Capture the cell that displays the provided text and extract its (X, Y) central coordinate. 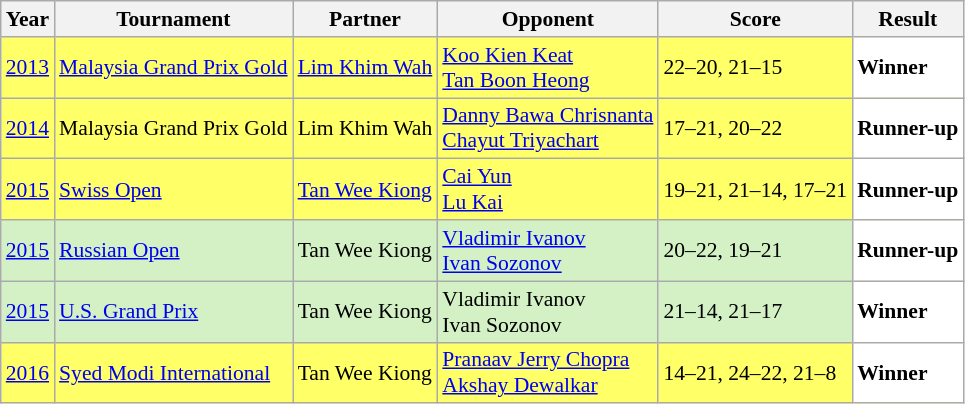
21–14, 21–17 (755, 312)
Partner (366, 19)
U.S. Grand Prix (174, 312)
2013 (28, 68)
19–21, 21–14, 17–21 (755, 190)
Result (908, 19)
Cai Yun Lu Kai (548, 190)
Score (755, 19)
2016 (28, 372)
Tournament (174, 19)
Opponent (548, 19)
14–21, 24–22, 21–8 (755, 372)
Russian Open (174, 250)
20–22, 19–21 (755, 250)
Year (28, 19)
Koo Kien Keat Tan Boon Heong (548, 68)
Pranaav Jerry Chopra Akshay Dewalkar (548, 372)
17–21, 20–22 (755, 128)
Syed Modi International (174, 372)
Danny Bawa Chrisnanta Chayut Triyachart (548, 128)
Swiss Open (174, 190)
2014 (28, 128)
22–20, 21–15 (755, 68)
